Return [x, y] of the center of cell containing provided text 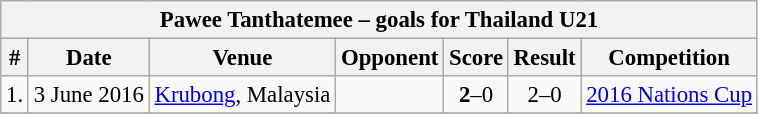
Venue [242, 58]
Pawee Tanthatemee – goals for Thailand U21 [380, 20]
Krubong, Malaysia [242, 95]
Competition [669, 58]
Date [88, 58]
3 June 2016 [88, 95]
Opponent [390, 58]
Result [544, 58]
# [15, 58]
Score [476, 58]
2016 Nations Cup [669, 95]
1. [15, 95]
